Capture the cell that displays the provided text and extract its [X, Y] central coordinate. 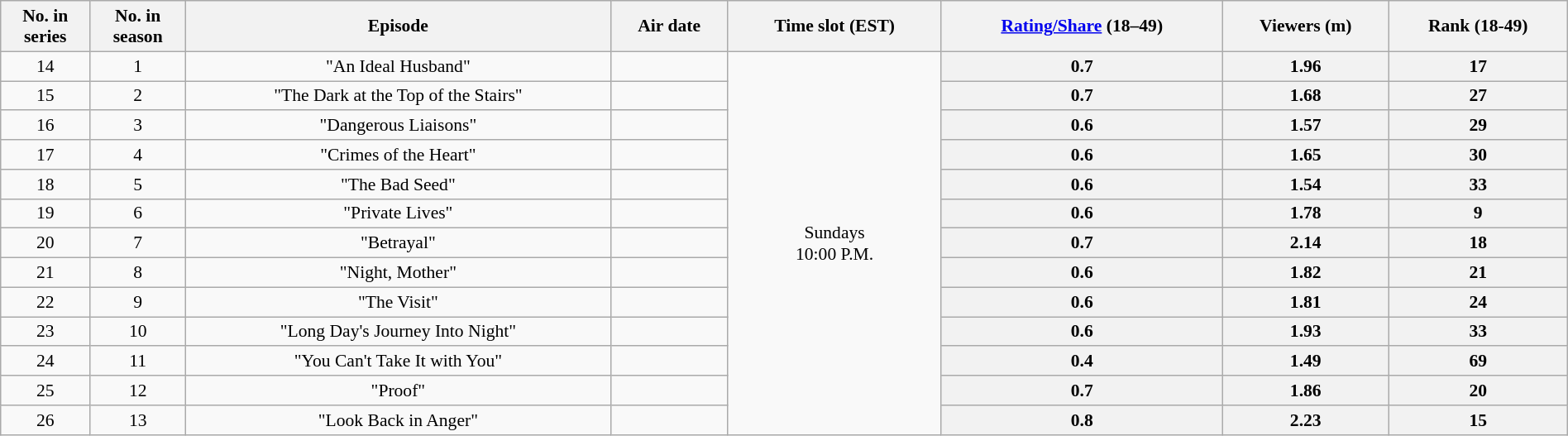
Rank (18-49) [1478, 26]
"Long Day's Journey Into Night" [399, 332]
4 [138, 155]
1.78 [1305, 213]
11 [138, 362]
"Private Lives" [399, 213]
No. inseason [138, 26]
26 [45, 420]
"An Ideal Husband" [399, 66]
23 [45, 332]
13 [138, 420]
7 [138, 243]
30 [1478, 155]
2.14 [1305, 243]
1.65 [1305, 155]
1.54 [1305, 184]
22 [45, 302]
1.68 [1305, 96]
1.93 [1305, 332]
19 [45, 213]
No. inseries [45, 26]
0.8 [1082, 420]
"You Can't Take It with You" [399, 362]
29 [1478, 126]
"Look Back in Anger" [399, 420]
1.49 [1305, 362]
Viewers (m) [1305, 26]
6 [138, 213]
"The Dark at the Top of the Stairs" [399, 96]
2.23 [1305, 420]
5 [138, 184]
"Dangerous Liaisons" [399, 126]
69 [1478, 362]
10 [138, 332]
"The Bad Seed" [399, 184]
0.4 [1082, 362]
1 [138, 66]
12 [138, 390]
"Betrayal" [399, 243]
3 [138, 126]
"Crimes of the Heart" [399, 155]
25 [45, 390]
2 [138, 96]
"Proof" [399, 390]
Episode [399, 26]
"Night, Mother" [399, 273]
8 [138, 273]
Sundays10:00 P.M. [834, 243]
Rating/Share (18–49) [1082, 26]
1.57 [1305, 126]
1.82 [1305, 273]
16 [45, 126]
Air date [669, 26]
27 [1478, 96]
1.81 [1305, 302]
14 [45, 66]
Time slot (EST) [834, 26]
1.96 [1305, 66]
"The Visit" [399, 302]
1.86 [1305, 390]
